Capture the cell that displays the provided text and extract its [x, y] central coordinate. 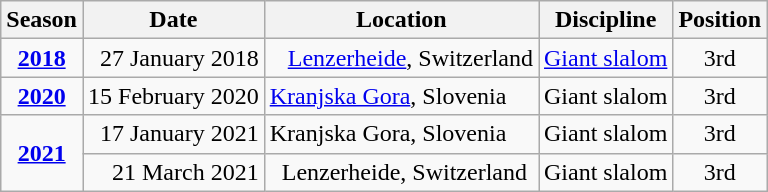
15 February 2020 [173, 96]
Discipline [605, 20]
27 January 2018 [173, 58]
Position [720, 20]
2021 [42, 153]
2018 [42, 58]
Date [173, 20]
Location [401, 20]
21 March 2021 [173, 172]
Season [42, 20]
2020 [42, 96]
17 January 2021 [173, 134]
